Capture the cell that displays the provided text and extract its [X, Y] central coordinate. 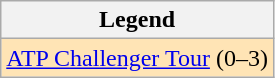
ATP Challenger Tour (0–3) [138, 58]
Legend [138, 20]
